Detect which cell encompasses the target text, then output its [X, Y] center coordinate. 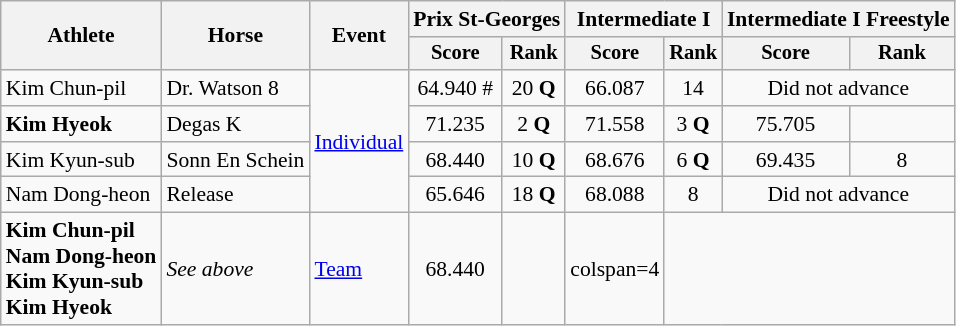
Event [358, 36]
Nam Dong-heon [82, 195]
Kim Kyun-sub [82, 160]
Individual [358, 141]
2 Q [534, 124]
68.676 [614, 160]
Degas K [235, 124]
Kim Chun-pilNam Dong-heonKim Kyun-subKim Hyeok [82, 269]
Horse [235, 36]
Release [235, 195]
75.705 [786, 124]
18 Q [534, 195]
66.087 [614, 88]
10 Q [534, 160]
Athlete [82, 36]
Team [358, 269]
Prix St-Georges [486, 19]
71.558 [614, 124]
Intermediate I [644, 19]
3 Q [693, 124]
69.435 [786, 160]
14 [693, 88]
Kim Chun-pil [82, 88]
64.940 # [455, 88]
Intermediate I Freestyle [838, 19]
Dr. Watson 8 [235, 88]
65.646 [455, 195]
See above [235, 269]
colspan=4 [614, 269]
68.088 [614, 195]
Sonn En Schein [235, 160]
20 Q [534, 88]
6 Q [693, 160]
71.235 [455, 124]
Kim Hyeok [82, 124]
